Pinpoint the cell where the given text exists, returning its [x, y] midpoint coordinate. 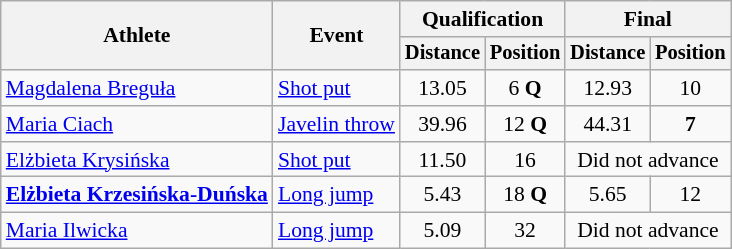
44.31 [608, 124]
Javelin throw [336, 124]
6 Q [525, 88]
11.50 [442, 160]
32 [525, 231]
Maria Ilwicka [137, 231]
39.96 [442, 124]
Athlete [137, 36]
12 Q [525, 124]
10 [690, 88]
12 [690, 195]
Magdalena Breguła [137, 88]
5.09 [442, 231]
Qualification [482, 19]
16 [525, 160]
5.43 [442, 195]
7 [690, 124]
Elżbieta Krzesińska-Duńska [137, 195]
13.05 [442, 88]
18 Q [525, 195]
5.65 [608, 195]
Event [336, 36]
Maria Ciach [137, 124]
Final [648, 19]
12.93 [608, 88]
Elżbieta Krysińska [137, 160]
